Scan for the cell matching the given text and deliver its (x, y) coordinate at center. 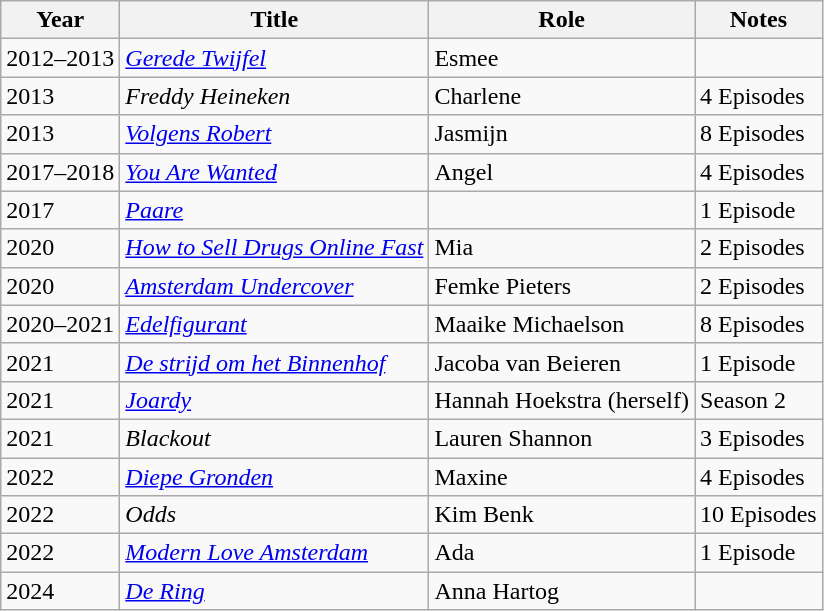
Season 2 (758, 400)
Blackout (274, 438)
De strijd om het Binnenhof (274, 362)
Femke Pieters (562, 286)
2024 (60, 591)
Paare (274, 210)
De Ring (274, 591)
Odds (274, 515)
Volgens Robert (274, 134)
Anna Hartog (562, 591)
10 Episodes (758, 515)
Year (60, 20)
Charlene (562, 96)
Hannah Hoekstra (herself) (562, 400)
Edelfigurant (274, 324)
Notes (758, 20)
2017–2018 (60, 172)
Angel (562, 172)
3 Episodes (758, 438)
Maaike Michaelson (562, 324)
2020–2021 (60, 324)
2012–2013 (60, 58)
Modern Love Amsterdam (274, 553)
Jacoba van Beieren (562, 362)
Freddy Heineken (274, 96)
Mia (562, 248)
Amsterdam Undercover (274, 286)
Title (274, 20)
How to Sell Drugs Online Fast (274, 248)
Role (562, 20)
Gerede Twijfel (274, 58)
Lauren Shannon (562, 438)
Esmee (562, 58)
2017 (60, 210)
Diepe Gronden (274, 477)
You Are Wanted (274, 172)
Joardy (274, 400)
Kim Benk (562, 515)
Jasmijn (562, 134)
Maxine (562, 477)
Ada (562, 553)
